Locate the cell with the specified text and output its (x, y) center coordinate. 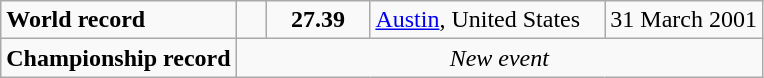
Austin, United States (488, 20)
New event (499, 58)
World record (118, 20)
27.39 (318, 20)
Championship record (118, 58)
31 March 2001 (684, 20)
